Provide the [x, y] coordinate of the cell's center where the given text is located.  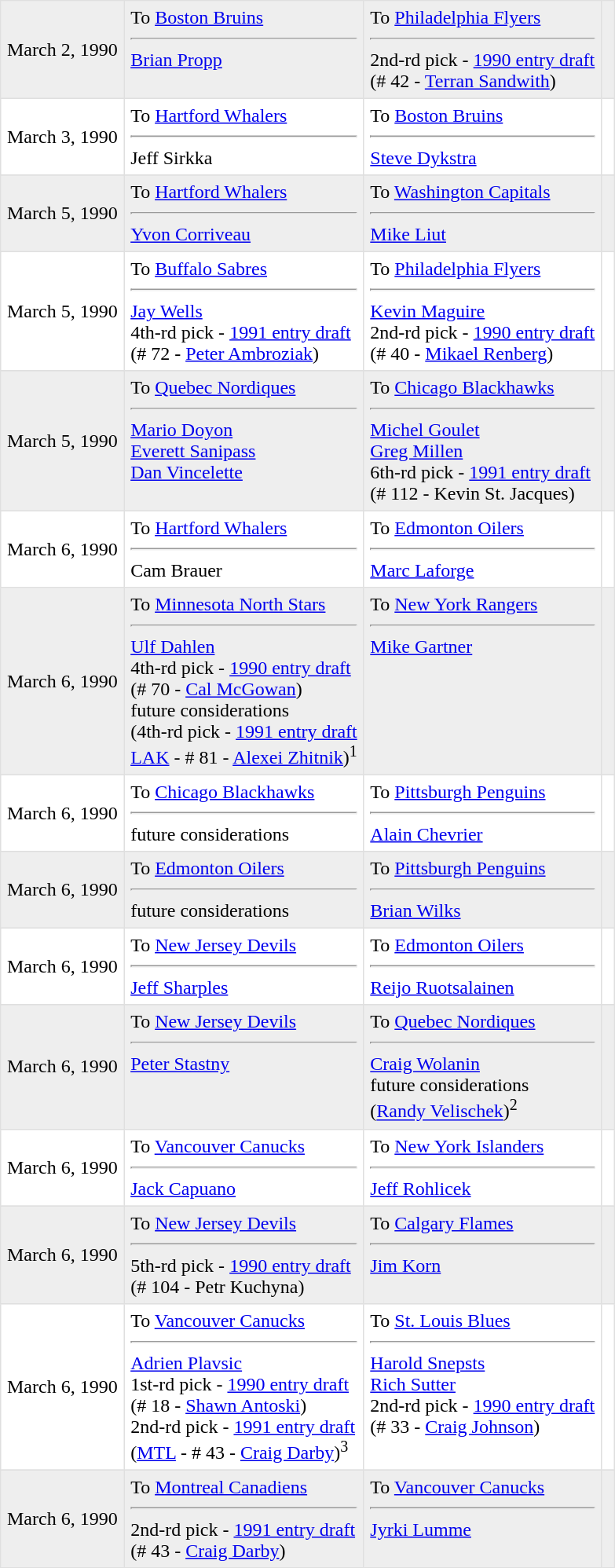
To Philadelphia FlyersKevin Maguire2nd-rd pick - 1990 entry draft(# 40 - Mikael Renberg) [482, 311]
To Edmonton Oilersfuture considerations [243, 890]
To Vancouver CanucksJack Capuano [243, 1167]
To Hartford WhalersCam Brauer [243, 549]
March 3, 1990 [63, 137]
To Boston BruinsBrian Propp [243, 49]
To Vancouver CanucksJyrki Lumme [482, 1519]
To New Jersey DevilsJeff Sharples [243, 967]
To Chicago Blackhawksfuture considerations [243, 814]
March 2, 1990 [63, 49]
To Calgary FlamesJim Korn [482, 1255]
To Pittsburgh PenguinsBrian Wilks [482, 890]
To Boston BruinsSteve Dykstra [482, 137]
To Quebec NordiquesMario DoyonEverett SanipassDan Vincelette [243, 441]
To Edmonton OilersReijo Ruotsalainen [482, 967]
To New York IslandersJeff Rohlicek [482, 1167]
To Pittsburgh PenguinsAlain Chevrier [482, 814]
To Philadelphia Flyers2nd-rd pick - 1990 entry draft(# 42 - Terran Sandwith) [482, 49]
To New Jersey Devils5th-rd pick - 1990 entry draft(# 104 - Petr Kuchyna) [243, 1255]
To Edmonton OilersMarc Laforge [482, 549]
To Hartford WhalersYvon Corriveau [243, 214]
To New York RangersMike Gartner [482, 682]
To Hartford WhalersJeff Sirkka [243, 137]
To Chicago BlackhawksMichel GouletGreg Millen6th-rd pick - 1991 entry draft(# 112 - Kevin St. Jacques) [482, 441]
To Buffalo SabresJay Wells4th-rd pick - 1991 entry draft(# 72 - Peter Ambroziak) [243, 311]
To Montreal Canadiens2nd-rd pick - 1991 entry draft(# 43 - Craig Darby) [243, 1519]
To St. Louis BluesHarold SnepstsRich Sutter2nd-rd pick - 1990 entry draft(# 33 - Craig Johnson) [482, 1387]
To Vancouver CanucksAdrien Plavsic1st-rd pick - 1990 entry draft(# 18 - Shawn Antoski)2nd-rd pick - 1991 entry draft(MTL - # 43 - Craig Darby)3 [243, 1387]
To New Jersey DevilsPeter Stastny [243, 1067]
To Washington CapitalsMike Liut [482, 214]
To Quebec NordiquesCraig Wolaninfuture considerations(Randy Velischek)2 [482, 1067]
